Return the (x, y) coordinate for the center point of the cell that contains the specified text.  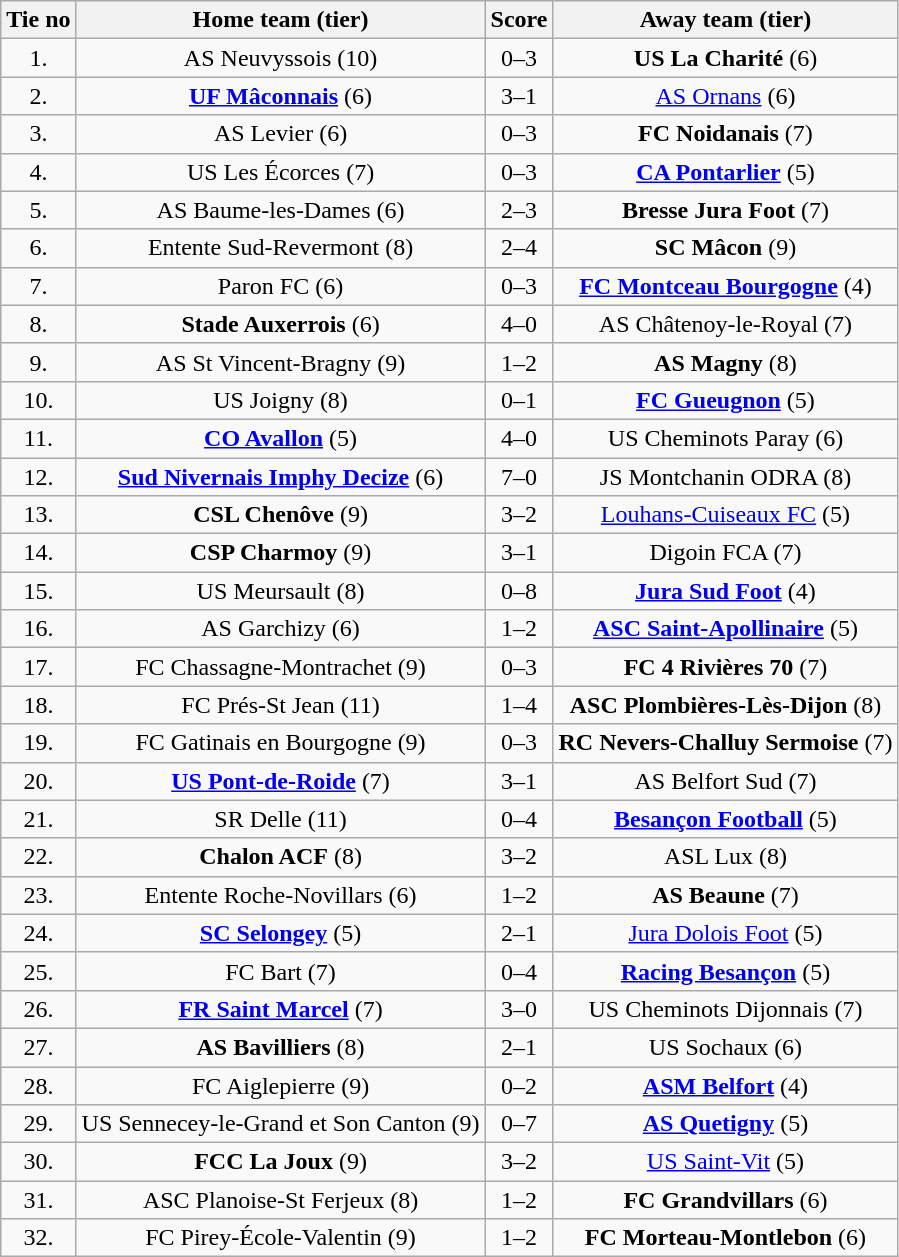
US Cheminots Dijonnais (7) (726, 1009)
28. (38, 1085)
5. (38, 210)
3–0 (519, 1009)
9. (38, 362)
US Pont-de-Roide (7) (280, 781)
Chalon ACF (8) (280, 857)
US Cheminots Paray (6) (726, 438)
1. (38, 58)
13. (38, 515)
US Saint-Vit (5) (726, 1162)
Score (519, 20)
2–3 (519, 210)
4. (38, 172)
30. (38, 1162)
12. (38, 477)
AS Belfort Sud (7) (726, 781)
US Les Écorces (7) (280, 172)
Stade Auxerrois (6) (280, 324)
7. (38, 286)
0–8 (519, 591)
FC Montceau Bourgogne (4) (726, 286)
AS Magny (8) (726, 362)
2–4 (519, 248)
FC Aiglepierre (9) (280, 1085)
Entente Roche-Novillars (6) (280, 895)
AS Garchizy (6) (280, 629)
ASC Planoise-St Ferjeux (8) (280, 1200)
AS St Vincent-Bragny (9) (280, 362)
Jura Sud Foot (4) (726, 591)
29. (38, 1124)
SR Delle (11) (280, 819)
FCC La Joux (9) (280, 1162)
22. (38, 857)
15. (38, 591)
AS Baume-les-Dames (6) (280, 210)
17. (38, 667)
26. (38, 1009)
FC Bart (7) (280, 971)
20. (38, 781)
3. (38, 134)
CSP Charmoy (9) (280, 553)
SC Selongey (5) (280, 933)
US Meursault (8) (280, 591)
0–2 (519, 1085)
31. (38, 1200)
ASC Plombières-Lès-Dijon (8) (726, 705)
16. (38, 629)
6. (38, 248)
2. (38, 96)
Bresse Jura Foot (7) (726, 210)
SC Mâcon (9) (726, 248)
RC Nevers-Challuy Sermoise (7) (726, 743)
Louhans-Cuiseaux FC (5) (726, 515)
25. (38, 971)
AS Beaune (7) (726, 895)
AS Châtenoy-le-Royal (7) (726, 324)
AS Ornans (6) (726, 96)
US La Charité (6) (726, 58)
AS Neuvyssois (10) (280, 58)
AS Bavilliers (8) (280, 1047)
19. (38, 743)
ASM Belfort (4) (726, 1085)
8. (38, 324)
32. (38, 1238)
Racing Besançon (5) (726, 971)
Paron FC (6) (280, 286)
ASL Lux (8) (726, 857)
FC Gatinais en Bourgogne (9) (280, 743)
21. (38, 819)
FC Morteau-Montlebon (6) (726, 1238)
AS Quetigny (5) (726, 1124)
AS Levier (6) (280, 134)
Jura Dolois Foot (5) (726, 933)
14. (38, 553)
FC Gueugnon (5) (726, 400)
Entente Sud-Revermont (8) (280, 248)
23. (38, 895)
JS Montchanin ODRA (8) (726, 477)
24. (38, 933)
US Sennecey-le-Grand et Son Canton (9) (280, 1124)
Home team (tier) (280, 20)
18. (38, 705)
11. (38, 438)
CA Pontarlier (5) (726, 172)
FR Saint Marcel (7) (280, 1009)
Away team (tier) (726, 20)
FC 4 Rivières 70 (7) (726, 667)
Besançon Football (5) (726, 819)
Digoin FCA (7) (726, 553)
US Sochaux (6) (726, 1047)
10. (38, 400)
CO Avallon (5) (280, 438)
1–4 (519, 705)
US Joigny (8) (280, 400)
Tie no (38, 20)
FC Noidanais (7) (726, 134)
FC Pirey-École-Valentin (9) (280, 1238)
0–1 (519, 400)
Sud Nivernais Imphy Decize (6) (280, 477)
FC Prés-St Jean (11) (280, 705)
FC Grandvillars (6) (726, 1200)
27. (38, 1047)
UF Mâconnais (6) (280, 96)
CSL Chenôve (9) (280, 515)
7–0 (519, 477)
FC Chassagne-Montrachet (9) (280, 667)
0–7 (519, 1124)
ASC Saint-Apollinaire (5) (726, 629)
